Scan for the cell matching the given text and deliver its (x, y) coordinate at center. 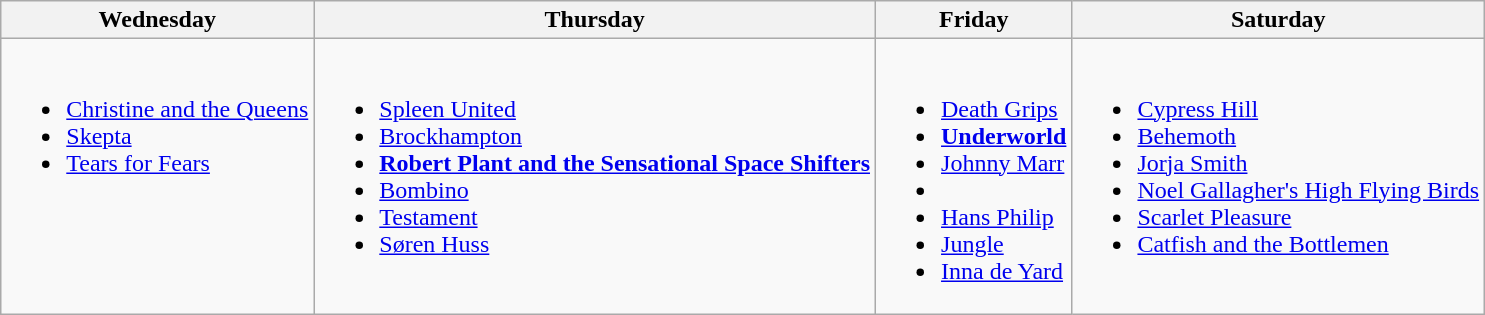
Thursday (595, 20)
Friday (974, 20)
Wednesday (158, 20)
Christine and the QueensSkeptaTears for Fears (158, 176)
Death GripsUnderworldJohnny MarrHans PhilipJungleInna de Yard (974, 176)
Saturday (1278, 20)
Cypress HillBehemothJorja SmithNoel Gallagher's High Flying BirdsScarlet PleasureCatfish and the Bottlemen (1278, 176)
Spleen UnitedBrockhamptonRobert Plant and the Sensational Space ShiftersBombinoTestamentSøren Huss (595, 176)
